Capture the cell that displays the provided text and extract its [x, y] central coordinate. 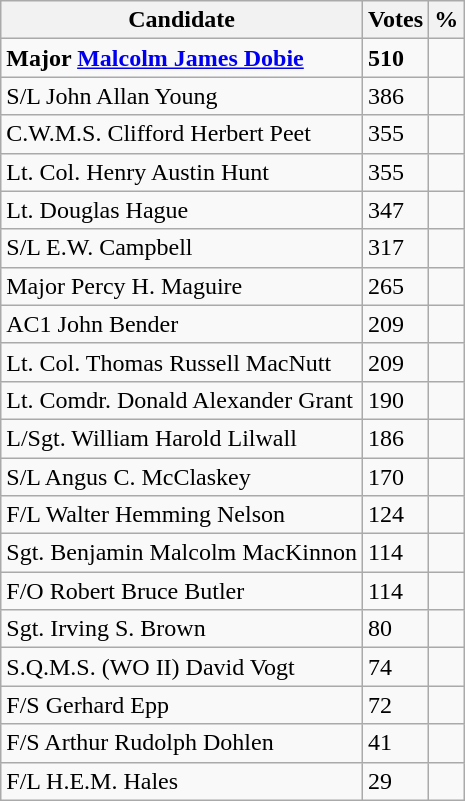
Major Percy H. Maguire [182, 286]
347 [395, 210]
Lt. Comdr. Donald Alexander Grant [182, 400]
Major Malcolm James Dobie [182, 58]
510 [395, 58]
AC1 John Bender [182, 324]
F/L Walter Hemming Nelson [182, 515]
386 [395, 96]
Lt. Col. Henry Austin Hunt [182, 172]
190 [395, 400]
S/L E.W. Campbell [182, 248]
S.Q.M.S. (WO II) David Vogt [182, 667]
% [446, 20]
170 [395, 477]
S/L John Allan Young [182, 96]
F/L H.E.M. Hales [182, 781]
Sgt. Benjamin Malcolm MacKinnon [182, 553]
Candidate [182, 20]
186 [395, 438]
C.W.M.S. Clifford Herbert Peet [182, 134]
265 [395, 286]
F/O Robert Bruce Butler [182, 591]
41 [395, 743]
Sgt. Irving S. Brown [182, 629]
F/S Arthur Rudolph Dohlen [182, 743]
Lt. Douglas Hague [182, 210]
124 [395, 515]
72 [395, 705]
Lt. Col. Thomas Russell MacNutt [182, 362]
74 [395, 667]
29 [395, 781]
317 [395, 248]
S/L Angus C. McClaskey [182, 477]
80 [395, 629]
Votes [395, 20]
F/S Gerhard Epp [182, 705]
L/Sgt. William Harold Lilwall [182, 438]
